For the text-containing cell, return its midpoint in (x, y) coordinate format. 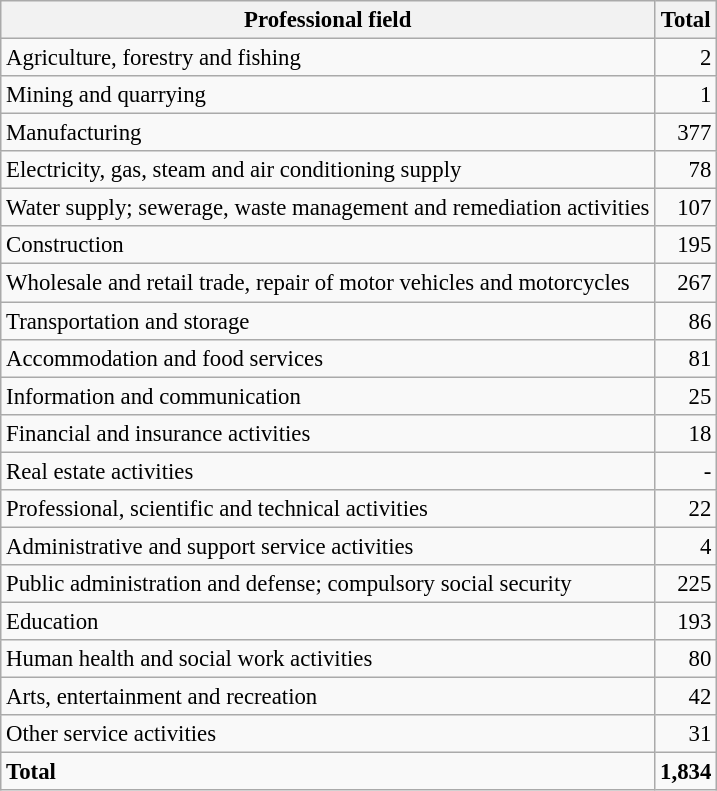
Mining and quarrying (328, 95)
Construction (328, 245)
Information and communication (328, 396)
Administrative and support service activities (328, 546)
25 (686, 396)
267 (686, 283)
4 (686, 546)
1,834 (686, 772)
195 (686, 245)
Education (328, 621)
- (686, 471)
1 (686, 95)
Agriculture, forestry and fishing (328, 58)
Electricity, gas, steam and air conditioning supply (328, 170)
Accommodation and food services (328, 358)
81 (686, 358)
Other service activities (328, 734)
Professional, scientific and technical activities (328, 509)
Real estate activities (328, 471)
Water supply; sewerage, waste management and remediation activities (328, 208)
78 (686, 170)
Wholesale and retail trade, repair of motor vehicles and motorcycles (328, 283)
18 (686, 433)
42 (686, 697)
Financial and insurance activities (328, 433)
31 (686, 734)
Manufacturing (328, 133)
193 (686, 621)
2 (686, 58)
80 (686, 659)
Public administration and defense; compulsory social security (328, 584)
Professional field (328, 20)
22 (686, 509)
225 (686, 584)
107 (686, 208)
86 (686, 321)
Transportation and storage (328, 321)
Arts, entertainment and recreation (328, 697)
Human health and social work activities (328, 659)
377 (686, 133)
